Scan for the cell matching the given text and deliver its [X, Y] coordinate at center. 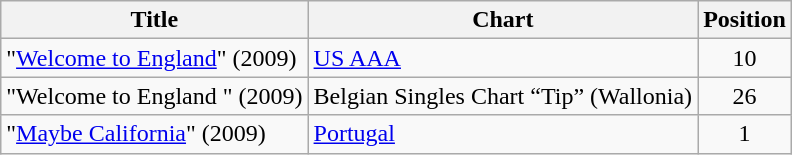
"Welcome to England " (2009) [154, 96]
1 [745, 134]
Belgian Singles Chart “Tip” (Wallonia) [503, 96]
Title [154, 20]
26 [745, 96]
Chart [503, 20]
"Maybe California" (2009) [154, 134]
Portugal [503, 134]
Position [745, 20]
US AAA [503, 58]
"Welcome to England" (2009) [154, 58]
10 [745, 58]
